From the cell containing the given text, extract its center point as (x, y) coordinate. 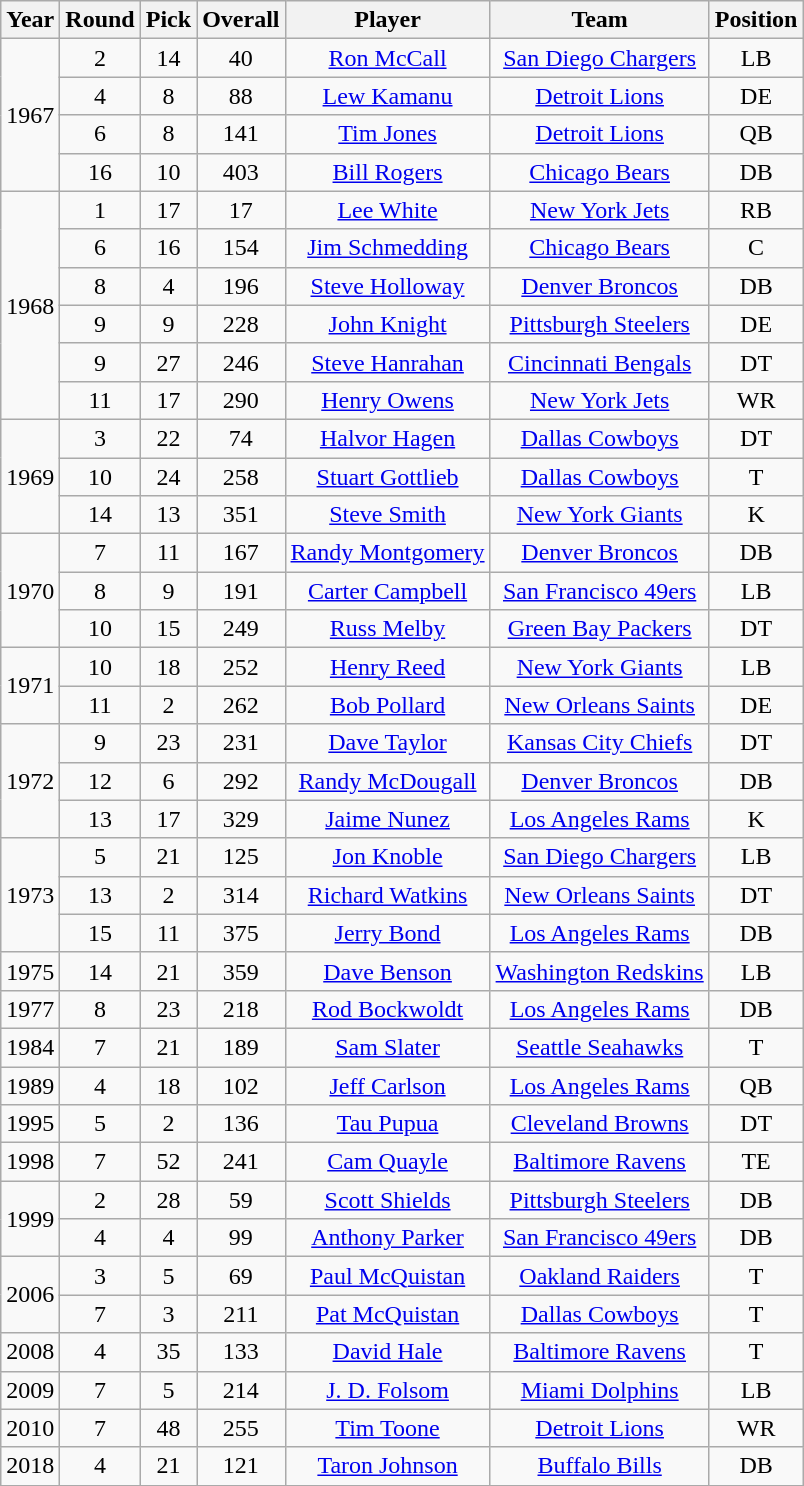
1999 (30, 1219)
125 (241, 857)
102 (241, 1085)
Pick (168, 20)
Team (600, 20)
J. D. Folsom (388, 1390)
Miami Dolphins (600, 1390)
Pat McQuistan (388, 1314)
1 (100, 210)
154 (241, 248)
Jerry Bond (388, 933)
Oakland Raiders (600, 1276)
375 (241, 933)
258 (241, 477)
Green Bay Packers (600, 629)
262 (241, 705)
Taron Johnson (388, 1466)
48 (168, 1428)
214 (241, 1390)
Lee White (388, 210)
Tim Toone (388, 1428)
2010 (30, 1428)
12 (100, 781)
Anthony Parker (388, 1238)
Lew Kamanu (388, 96)
1973 (30, 895)
121 (241, 1466)
Bob Pollard (388, 705)
Henry Reed (388, 667)
189 (241, 1047)
Bill Rogers (388, 172)
2008 (30, 1352)
Jim Schmedding (388, 248)
Player (388, 20)
1975 (30, 971)
Sam Slater (388, 1047)
40 (241, 58)
David Hale (388, 1352)
Buffalo Bills (600, 1466)
Cincinnati Bengals (600, 362)
228 (241, 324)
1971 (30, 686)
2006 (30, 1295)
Henry Owens (388, 400)
Seattle Seahawks (600, 1047)
74 (241, 438)
329 (241, 819)
1967 (30, 115)
99 (241, 1238)
Rod Bockwoldt (388, 1009)
231 (241, 743)
351 (241, 515)
Washington Redskins (600, 971)
52 (168, 1162)
28 (168, 1200)
1989 (30, 1085)
Halvor Hagen (388, 438)
TE (756, 1162)
2009 (30, 1390)
1969 (30, 476)
218 (241, 1009)
59 (241, 1200)
Ron McCall (388, 58)
Round (100, 20)
Paul McQuistan (388, 1276)
1998 (30, 1162)
246 (241, 362)
Jon Knoble (388, 857)
292 (241, 781)
1970 (30, 591)
22 (168, 438)
Cleveland Browns (600, 1124)
314 (241, 895)
Jeff Carlson (388, 1085)
RB (756, 210)
Randy Montgomery (388, 553)
C (756, 248)
Kansas City Chiefs (600, 743)
35 (168, 1352)
Cam Quayle (388, 1162)
Steve Hanrahan (388, 362)
252 (241, 667)
Richard Watkins (388, 895)
2018 (30, 1466)
1968 (30, 305)
191 (241, 591)
Tau Pupua (388, 1124)
241 (241, 1162)
141 (241, 134)
290 (241, 400)
133 (241, 1352)
88 (241, 96)
27 (168, 362)
Position (756, 20)
24 (168, 477)
Randy McDougall (388, 781)
167 (241, 553)
359 (241, 971)
1984 (30, 1047)
1972 (30, 781)
255 (241, 1428)
Overall (241, 20)
John Knight (388, 324)
1995 (30, 1124)
1977 (30, 1009)
Tim Jones (388, 134)
403 (241, 172)
211 (241, 1314)
Jaime Nunez (388, 819)
Carter Campbell (388, 591)
Year (30, 20)
136 (241, 1124)
Steve Holloway (388, 286)
Stuart Gottlieb (388, 477)
Steve Smith (388, 515)
69 (241, 1276)
Scott Shields (388, 1200)
249 (241, 629)
Russ Melby (388, 629)
Dave Benson (388, 971)
196 (241, 286)
Dave Taylor (388, 743)
